Find where the given text appears and provide that cell's center as (X, Y) coordinate. 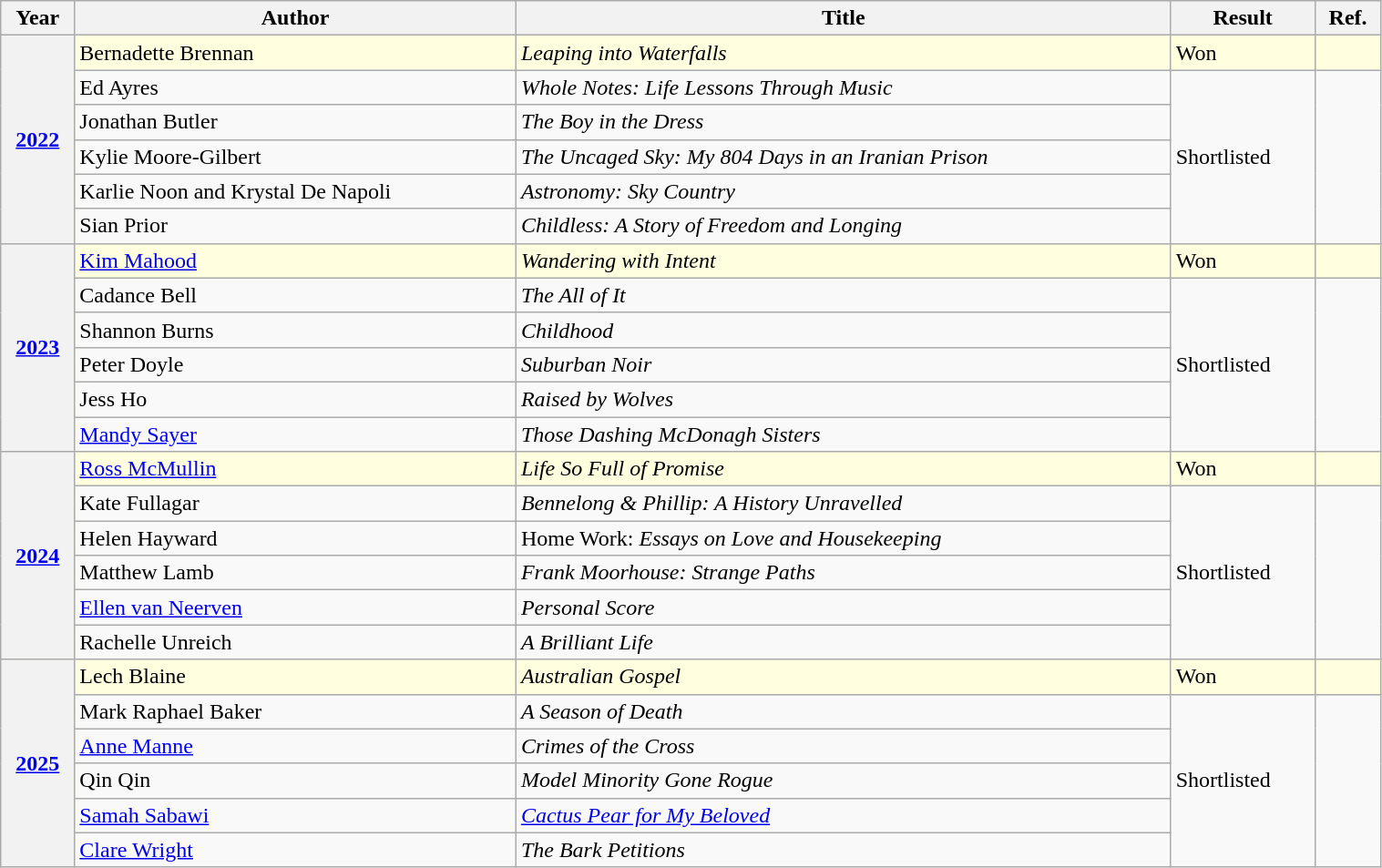
Anne Manne (295, 746)
Bennelong & Phillip: A History Unravelled (844, 504)
Whole Notes: Life Lessons Through Music (844, 87)
A Season of Death (844, 711)
Life So Full of Promise (844, 469)
Home Work: Essays on Love and Housekeeping (844, 538)
Leaping into Waterfalls (844, 53)
Model Minority Gone Rogue (844, 781)
Matthew Lamb (295, 573)
The Uncaged Sky: My 804 Days in an Iranian Prison (844, 157)
Personal Score (844, 608)
Mark Raphael Baker (295, 711)
Jess Ho (295, 399)
The All of It (844, 295)
Cadance Bell (295, 295)
Astronomy: Sky Country (844, 191)
The Bark Petitions (844, 850)
Qin Qin (295, 781)
Childhood (844, 330)
Ref. (1348, 18)
Kylie Moore-Gilbert (295, 157)
A Brilliant Life (844, 642)
Kim Mahood (295, 260)
Cactus Pear for My Beloved (844, 815)
2025 (38, 763)
Suburban Noir (844, 364)
Wandering with Intent (844, 260)
Title (844, 18)
Jonathan Butler (295, 122)
2023 (38, 347)
Samah Sabawi (295, 815)
Kate Fullagar (295, 504)
Sian Prior (295, 226)
Frank Moorhouse: Strange Paths (844, 573)
Crimes of the Cross (844, 746)
Ellen van Neerven (295, 608)
Result (1243, 18)
Author (295, 18)
Ross McMullin (295, 469)
Ed Ayres (295, 87)
The Boy in the Dress (844, 122)
Australian Gospel (844, 677)
Shannon Burns (295, 330)
Rachelle Unreich (295, 642)
Those Dashing McDonagh Sisters (844, 434)
Mandy Sayer (295, 434)
Lech Blaine (295, 677)
Raised by Wolves (844, 399)
Year (38, 18)
2024 (38, 556)
2022 (38, 139)
Helen Hayward (295, 538)
Karlie Noon and Krystal De Napoli (295, 191)
Clare Wright (295, 850)
Peter Doyle (295, 364)
Bernadette Brennan (295, 53)
Childless: A Story of Freedom and Longing (844, 226)
